Identify which cell holds the provided text, then report its (x, y) central coordinate. 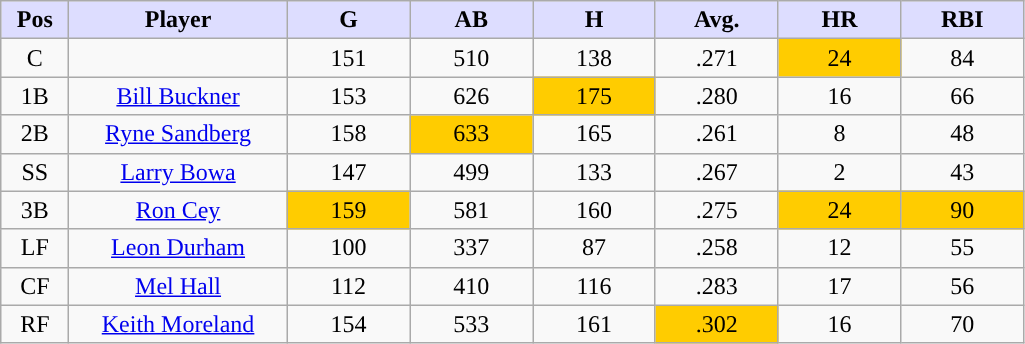
116 (594, 286)
Leon Durham (178, 248)
17 (840, 286)
499 (472, 172)
Ron Cey (178, 210)
Larry Bowa (178, 172)
Mel Hall (178, 286)
581 (472, 210)
133 (594, 172)
SS (35, 172)
.271 (716, 58)
Player (178, 20)
56 (962, 286)
8 (840, 134)
533 (472, 324)
C (35, 58)
100 (348, 248)
160 (594, 210)
.283 (716, 286)
43 (962, 172)
159 (348, 210)
.261 (716, 134)
153 (348, 96)
2 (840, 172)
LF (35, 248)
175 (594, 96)
3B (35, 210)
151 (348, 58)
138 (594, 58)
510 (472, 58)
Avg. (716, 20)
.267 (716, 172)
48 (962, 134)
RBI (962, 20)
154 (348, 324)
1B (35, 96)
112 (348, 286)
Pos (35, 20)
337 (472, 248)
HR (840, 20)
2B (35, 134)
Ryne Sandberg (178, 134)
410 (472, 286)
55 (962, 248)
147 (348, 172)
AB (472, 20)
G (348, 20)
Bill Buckner (178, 96)
.302 (716, 324)
161 (594, 324)
87 (594, 248)
12 (840, 248)
626 (472, 96)
Keith Moreland (178, 324)
RF (35, 324)
165 (594, 134)
90 (962, 210)
.258 (716, 248)
158 (348, 134)
.275 (716, 210)
84 (962, 58)
70 (962, 324)
66 (962, 96)
.280 (716, 96)
CF (35, 286)
H (594, 20)
633 (472, 134)
